Scan for the cell matching the given text and deliver its [X, Y] coordinate at center. 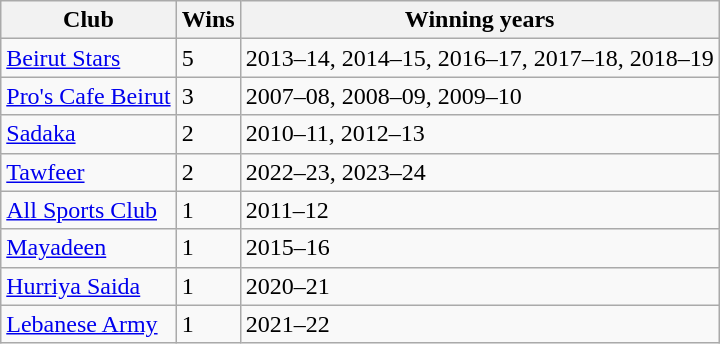
2022–23, 2023–24 [480, 172]
3 [208, 96]
Tawfeer [88, 172]
Beirut Stars [88, 58]
2010–11, 2012–13 [480, 134]
Lebanese Army [88, 324]
Hurriya Saida [88, 286]
2013–14, 2014–15, 2016–17, 2017–18, 2018–19 [480, 58]
2007–08, 2008–09, 2009–10 [480, 96]
2021–22 [480, 324]
Wins [208, 20]
2020–21 [480, 286]
Mayadeen [88, 248]
Club [88, 20]
Pro's Cafe Beirut [88, 96]
2011–12 [480, 210]
5 [208, 58]
All Sports Club [88, 210]
Winning years [480, 20]
Sadaka [88, 134]
2015–16 [480, 248]
